Scan for the cell matching the given text and deliver its (X, Y) coordinate at center. 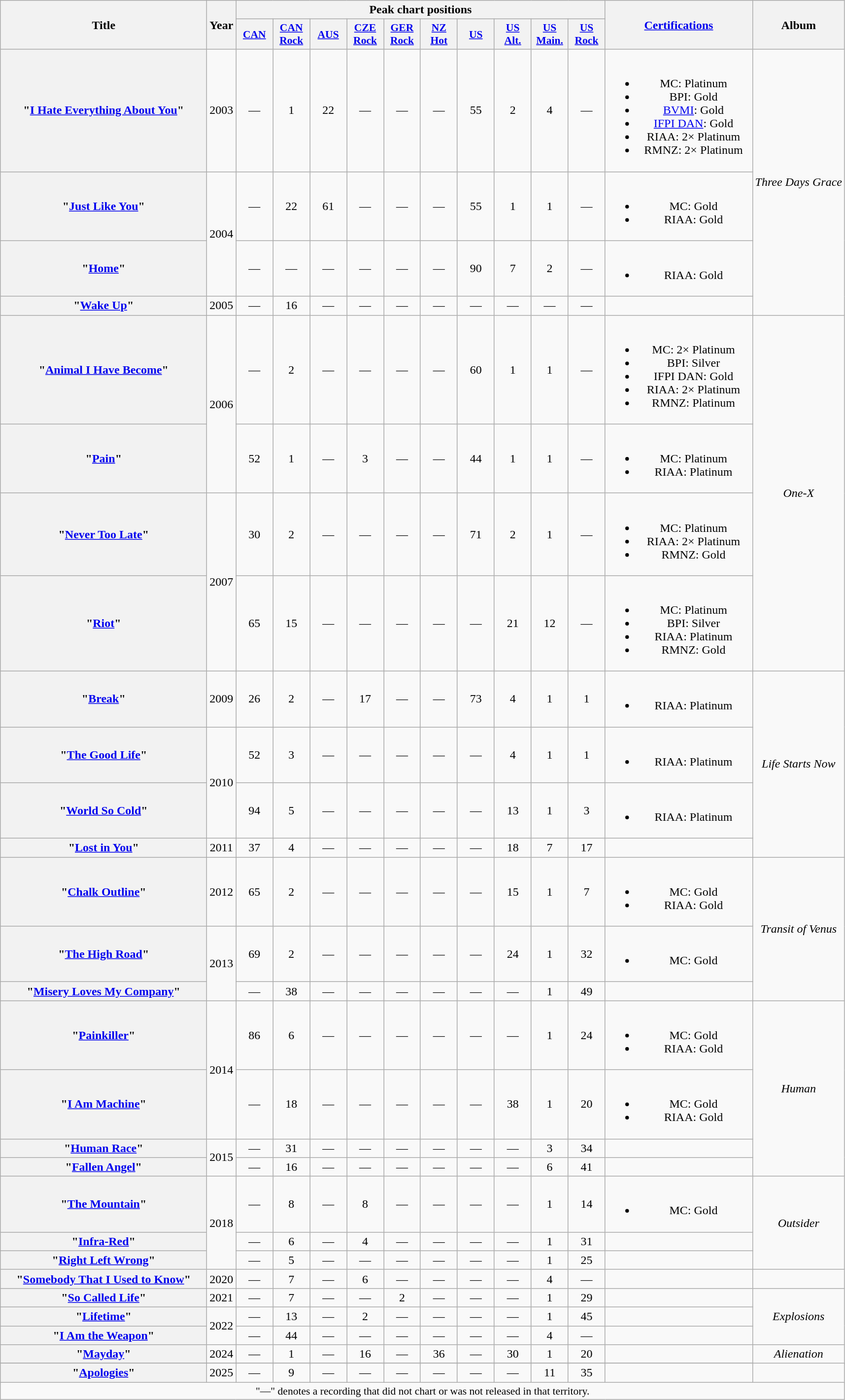
"I Am Machine" (103, 1104)
"So Called Life" (103, 1297)
Life Starts Now (798, 764)
2007 (222, 582)
CANRock (292, 35)
"I Hate Everything About You" (103, 110)
"Break" (103, 699)
MC: 2× PlatinumBPI: SilverIFPI DAN: GoldRIAA: 2× PlatinumRMNZ: Platinum (679, 370)
"Painkiller" (103, 1035)
MC: PlatinumRIAA: 2× PlatinumRMNZ: Gold (679, 534)
Title (103, 25)
90 (476, 268)
61 (328, 206)
35 (586, 1373)
Human (798, 1088)
2014 (222, 1070)
71 (476, 534)
USMain. (550, 35)
Outsider (798, 1223)
"Riot" (103, 623)
2005 (222, 306)
"—" denotes a recording that did not chart or was not released in that territory. (423, 1391)
2025 (222, 1373)
"Wake Up" (103, 306)
"Misery Loves My Company" (103, 991)
2004 (222, 234)
2022 (222, 1326)
GERRock (402, 35)
69 (254, 954)
9 (292, 1373)
"World So Cold" (103, 810)
MC: PlatinumBPI: SilverRIAA: PlatinumRMNZ: Gold (679, 623)
73 (476, 699)
14 (586, 1204)
2011 (222, 848)
"The Mountain" (103, 1204)
2012 (222, 892)
32 (586, 954)
2003 (222, 110)
"Lifetime" (103, 1316)
"Right Left Wrong" (103, 1260)
"The High Road" (103, 954)
2010 (222, 782)
"Somebody That I Used to Know" (103, 1279)
29 (586, 1297)
"I Am the Weapon" (103, 1335)
2020 (222, 1279)
34 (586, 1148)
2009 (222, 699)
"Lost in You" (103, 848)
MC: PlatinumRIAA: Platinum (679, 458)
"Mayday" (103, 1354)
"Pain" (103, 458)
60 (476, 370)
Alienation (798, 1354)
94 (254, 810)
12 (550, 623)
45 (586, 1316)
AUS (328, 35)
Transit of Venus (798, 929)
"Fallen Angel" (103, 1167)
2013 (222, 963)
"Never Too Late" (103, 534)
"Infra-Red" (103, 1241)
CAN (254, 35)
Album (798, 25)
Explosions (798, 1316)
36 (439, 1354)
26 (254, 699)
2021 (222, 1297)
CZERock (366, 35)
Certifications (679, 25)
MC: PlatinumBPI: GoldBVMI: GoldIFPI DAN: GoldRIAA: 2× PlatinumRMNZ: 2× Platinum (679, 110)
Year (222, 25)
"Apologies" (103, 1373)
2006 (222, 404)
2024 (222, 1354)
"The Good Life" (103, 754)
"Chalk Outline" (103, 892)
86 (254, 1035)
2015 (222, 1157)
11 (550, 1373)
Three Days Grace (798, 182)
"Animal I Have Become" (103, 370)
USRock (586, 35)
"Human Race" (103, 1148)
25 (586, 1260)
US (476, 35)
2018 (222, 1223)
41 (586, 1167)
21 (512, 623)
USAlt. (512, 35)
"Just Like You" (103, 206)
"Home" (103, 268)
49 (586, 991)
RIAA: Gold (679, 268)
One-X (798, 493)
Peak chart positions (421, 10)
37 (254, 848)
NZHot (439, 35)
